For the text-containing cell, return its midpoint in [x, y] coordinate format. 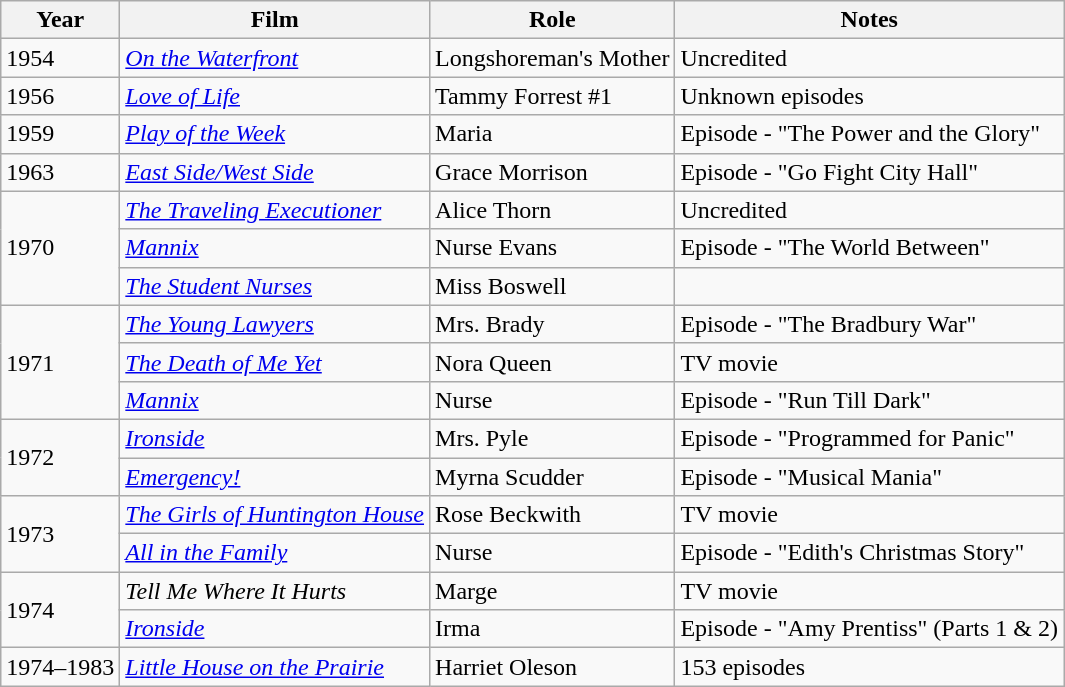
The Young Lawyers [275, 324]
Irma [552, 629]
1971 [60, 362]
Miss Boswell [552, 286]
Little House on the Prairie [275, 667]
Episode - "Musical Mania" [870, 477]
Emergency! [275, 477]
Episode - "Run Till Dark" [870, 400]
Nurse Evans [552, 248]
Tell Me Where It Hurts [275, 591]
Tammy Forrest #1 [552, 96]
The Student Nurses [275, 286]
Episode - "Programmed for Panic" [870, 438]
Episode - "Edith's Christmas Story" [870, 553]
1974–1983 [60, 667]
Role [552, 20]
The Traveling Executioner [275, 210]
1959 [60, 134]
Love of Life [275, 96]
153 episodes [870, 667]
Episode - "Go Fight City Hall" [870, 172]
Episode - "Amy Prentiss" (Parts 1 & 2) [870, 629]
Nora Queen [552, 362]
Unknown episodes [870, 96]
East Side/West Side [275, 172]
Episode - "The Power and the Glory" [870, 134]
Film [275, 20]
All in the Family [275, 553]
Rose Beckwith [552, 515]
Year [60, 20]
1973 [60, 534]
Grace Morrison [552, 172]
1972 [60, 457]
The Girls of Huntington House [275, 515]
Myrna Scudder [552, 477]
Alice Thorn [552, 210]
Longshoreman's Mother [552, 58]
Marge [552, 591]
1956 [60, 96]
1974 [60, 610]
Play of the Week [275, 134]
Maria [552, 134]
1970 [60, 248]
1963 [60, 172]
1954 [60, 58]
Mrs. Brady [552, 324]
Mrs. Pyle [552, 438]
Episode - "The World Between" [870, 248]
Episode - "The Bradbury War" [870, 324]
Notes [870, 20]
Harriet Oleson [552, 667]
On the Waterfront [275, 58]
The Death of Me Yet [275, 362]
